Output the (x, y) coordinate of the center of the cell containing the given text.  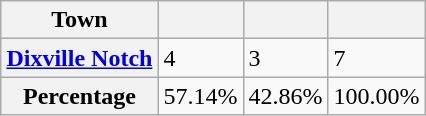
57.14% (200, 96)
Percentage (80, 96)
7 (376, 58)
Dixville Notch (80, 58)
Town (80, 20)
3 (286, 58)
4 (200, 58)
42.86% (286, 96)
100.00% (376, 96)
